Capture the cell that displays the provided text and extract its [X, Y] central coordinate. 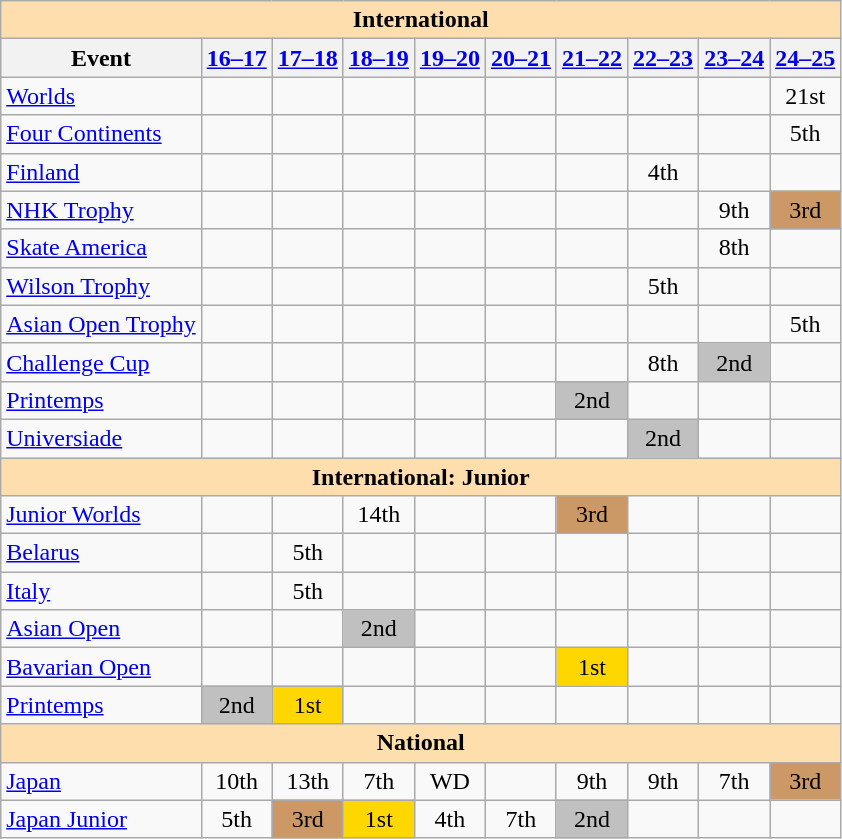
Finland [101, 172]
National [421, 743]
International [421, 20]
24–25 [806, 58]
13th [308, 781]
10th [236, 781]
22–23 [664, 58]
21–22 [592, 58]
16–17 [236, 58]
NHK Trophy [101, 210]
Italy [101, 591]
Junior Worlds [101, 515]
Asian Open Trophy [101, 324]
International: Junior [421, 477]
Japan Junior [101, 819]
Event [101, 58]
Wilson Trophy [101, 286]
21st [806, 96]
Worlds [101, 96]
23–24 [734, 58]
Universiade [101, 438]
Four Continents [101, 134]
17–18 [308, 58]
Asian Open [101, 629]
19–20 [450, 58]
20–21 [520, 58]
18–19 [378, 58]
Bavarian Open [101, 667]
14th [378, 515]
Belarus [101, 553]
Japan [101, 781]
Challenge Cup [101, 362]
Skate America [101, 248]
WD [450, 781]
